Output the [x, y] coordinate of the center of the cell containing the given text.  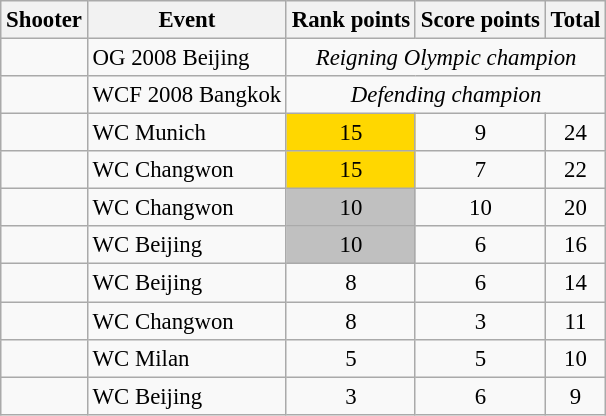
16 [575, 245]
11 [575, 321]
Score points [480, 20]
22 [575, 170]
WC Munich [186, 133]
14 [575, 283]
Rank points [350, 20]
WC Milan [186, 358]
Total [575, 20]
24 [575, 133]
Event [186, 20]
OG 2008 Beijing [186, 58]
Reigning Olympic champion [446, 58]
Shooter [44, 20]
20 [575, 208]
Defending champion [446, 95]
7 [480, 170]
WCF 2008 Bangkok [186, 95]
